Determine the [X, Y] coordinate at the center of the cell enclosing the given text.  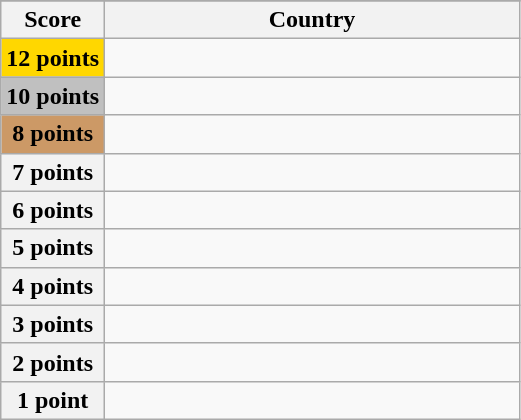
1 point [53, 400]
4 points [53, 286]
3 points [53, 324]
6 points [53, 210]
12 points [53, 58]
Country [312, 20]
8 points [53, 134]
10 points [53, 96]
7 points [53, 172]
2 points [53, 362]
Score [53, 20]
5 points [53, 248]
